Return the (X, Y) coordinate for the center point of the cell that contains the specified text.  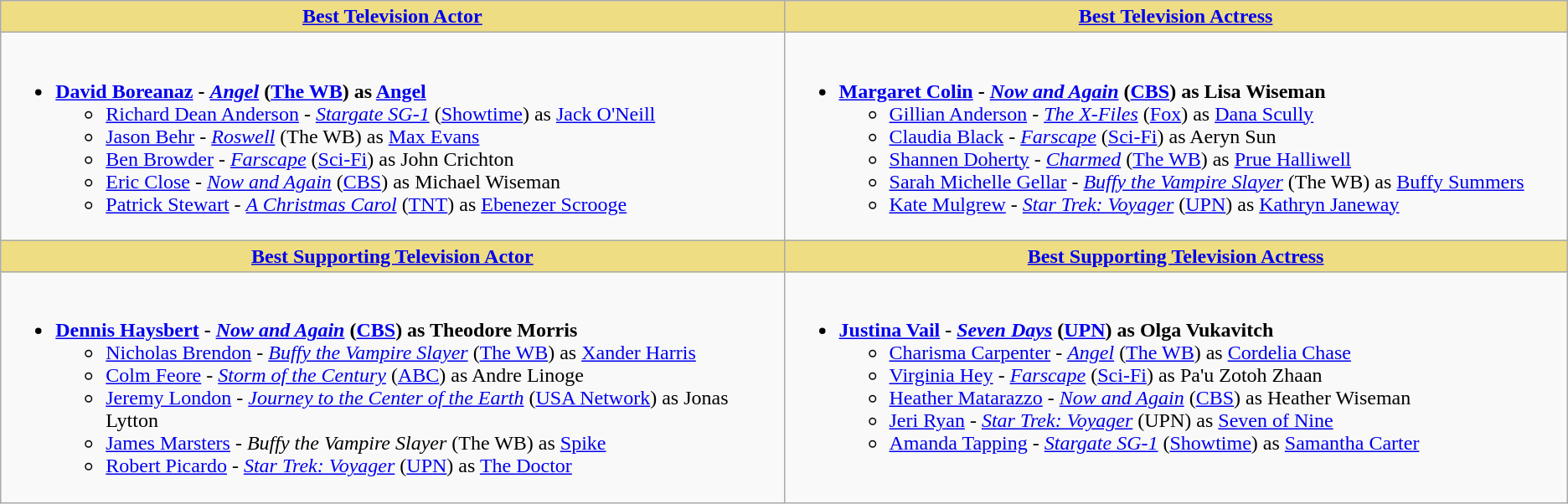
Best Supporting Television Actor (392, 256)
Best Television Actor (392, 17)
Best Supporting Television Actress (1176, 256)
Best Television Actress (1176, 17)
